For the text-containing cell, return its midpoint in (x, y) coordinate format. 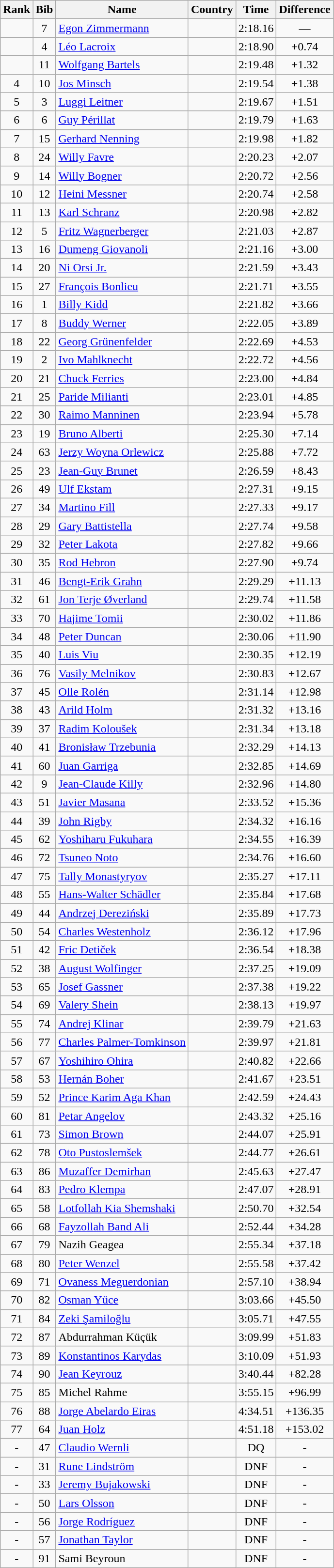
Yoshiharu Fukuhara (122, 839)
Peter Lakota (122, 544)
Dumeng Giovanoli (122, 249)
+17.73 (304, 913)
Oto Pustoslemšek (122, 1153)
Zeki Şamiloğlu (122, 1319)
Jerzy Woyna Orlewicz (122, 452)
2:45.63 (256, 1171)
Jeremy Bujakowski (122, 1485)
Billy Kidd (122, 305)
Yoshihiro Ohira (122, 1060)
2:19.54 (256, 83)
+3.89 (304, 323)
2:23.01 (256, 397)
2:27.90 (256, 563)
84 (45, 1319)
Hernán Boher (122, 1079)
+136.35 (304, 1411)
2:18.16 (256, 28)
+2.56 (304, 175)
+9.66 (304, 544)
2:39.79 (256, 1024)
2:31.14 (256, 692)
2:31.32 (256, 710)
Ivo Mahlknecht (122, 360)
2:26.59 (256, 470)
2:23.94 (256, 415)
2:21.71 (256, 286)
2:30.02 (256, 618)
Valery Shein (122, 1005)
Tally Monastyryov (122, 876)
Guy Périllat (122, 120)
+11.86 (304, 618)
2:38.13 (256, 1005)
Jean-Claude Killy (122, 784)
Juan Garriga (122, 765)
2:27.82 (256, 544)
Vasily Melnikov (122, 673)
Name (122, 10)
2:50.70 (256, 1208)
2:34.55 (256, 839)
+21.63 (304, 1024)
+21.81 (304, 1042)
Osman Yüce (122, 1300)
Rank (16, 10)
Difference (304, 10)
Gerhard Nenning (122, 139)
2:21.59 (256, 268)
Georg Grünenfelder (122, 342)
2:32.85 (256, 765)
Rune Lindström (122, 1466)
— (304, 28)
Luis Viu (122, 655)
+16.39 (304, 839)
2:29.74 (256, 600)
+2.07 (304, 157)
2:22.69 (256, 342)
Lotfollah Kia Shemshaki (122, 1208)
Abdurrahman Küçük (122, 1337)
87 (45, 1337)
80 (45, 1263)
2:35.27 (256, 876)
2:20.23 (256, 157)
+12.19 (304, 655)
2:22.72 (256, 360)
Martino Fill (122, 507)
Buddy Werner (122, 323)
36 (16, 673)
Michel Rahme (122, 1392)
2:30.06 (256, 637)
91 (45, 1558)
Hans-Walter Schädler (122, 895)
Nazih Geagea (122, 1245)
4:51.18 (256, 1429)
2:20.74 (256, 194)
Bengt-Erik Grahn (122, 581)
+13.18 (304, 729)
Peter Duncan (122, 637)
+13.16 (304, 710)
2:30.35 (256, 655)
2:20.98 (256, 212)
3:09.99 (256, 1337)
2:31.34 (256, 729)
2:47.07 (256, 1190)
Paride Milianti (122, 397)
Luggi Leitner (122, 102)
17 (16, 323)
+15.36 (304, 802)
Heini Messner (122, 194)
+96.99 (304, 1392)
+32.54 (304, 1208)
+37.18 (304, 1245)
86 (45, 1171)
François Bonlieu (122, 286)
Gary Battistella (122, 526)
+4.85 (304, 397)
2:27.74 (256, 526)
18 (16, 342)
+9.74 (304, 563)
2:40.82 (256, 1060)
2:35.89 (256, 913)
26 (16, 489)
2:35.84 (256, 895)
+1.32 (304, 65)
2:52.44 (256, 1226)
+7.72 (304, 452)
Rod Hebron (122, 563)
2:25.30 (256, 434)
+25.16 (304, 1116)
Pedro Klempa (122, 1190)
+34.28 (304, 1226)
+9.58 (304, 526)
Sami Beyroun (122, 1558)
Peter Wenzel (122, 1263)
+19.09 (304, 968)
83 (45, 1190)
59 (16, 1097)
Raimo Manninen (122, 415)
Fayzollah Band Ali (122, 1226)
+9.15 (304, 489)
2:19.98 (256, 139)
+7.14 (304, 434)
Tsuneo Noto (122, 858)
2:27.33 (256, 507)
Prince Karim Aga Khan (122, 1097)
August Wolfinger (122, 968)
Ovaness Meguerdonian (122, 1282)
Claudio Wernli (122, 1448)
+14.80 (304, 784)
3 (45, 102)
79 (45, 1245)
+37.42 (304, 1263)
28 (16, 526)
Olle Rolén (122, 692)
Muzaffer Demirhan (122, 1171)
3:03.66 (256, 1300)
2:21.82 (256, 305)
2:37.38 (256, 987)
Andrej Klinar (122, 1024)
Jos Minsch (122, 83)
2:27.31 (256, 489)
2:19.48 (256, 65)
+12.67 (304, 673)
Josef Gassner (122, 987)
+1.63 (304, 120)
2:36.12 (256, 931)
+28.91 (304, 1190)
Léo Lacroix (122, 47)
2:21.03 (256, 231)
2:37.25 (256, 968)
Javier Masana (122, 802)
Time (256, 10)
Radim Koloušek (122, 729)
2:23.00 (256, 378)
Bruno Alberti (122, 434)
+17.11 (304, 876)
2:25.88 (256, 452)
+3.00 (304, 249)
2:29.29 (256, 581)
2:41.67 (256, 1079)
+2.58 (304, 194)
+1.38 (304, 83)
Willy Favre (122, 157)
88 (45, 1411)
3:10.09 (256, 1355)
+1.82 (304, 139)
2:33.52 (256, 802)
+4.56 (304, 360)
2:44.07 (256, 1134)
2:43.32 (256, 1116)
3:55.15 (256, 1392)
2 (45, 360)
78 (45, 1153)
Bib (45, 10)
Wolfgang Bartels (122, 65)
+38.94 (304, 1282)
2:57.10 (256, 1282)
2:18.90 (256, 47)
+5.78 (304, 415)
+3.55 (304, 286)
+4.53 (304, 342)
2:30.83 (256, 673)
Simon Brown (122, 1134)
+24.43 (304, 1097)
Willy Bogner (122, 175)
2:55.58 (256, 1263)
+19.97 (304, 1005)
+19.22 (304, 987)
Konstantinos Karydas (122, 1355)
+11.90 (304, 637)
2:19.67 (256, 102)
Jorge Abelardo Eiras (122, 1411)
+22.66 (304, 1060)
90 (45, 1374)
2:39.97 (256, 1042)
Jon Terje Øverland (122, 600)
Lars Olsson (122, 1503)
+2.87 (304, 231)
+2.82 (304, 212)
+25.91 (304, 1134)
+14.69 (304, 765)
+11.58 (304, 600)
Ni Orsi Jr. (122, 268)
2:21.16 (256, 249)
Ulf Ekstam (122, 489)
Petar Angelov (122, 1116)
+11.13 (304, 581)
2:20.72 (256, 175)
+47.55 (304, 1319)
2:34.76 (256, 858)
Arild Holm (122, 710)
+3.66 (304, 305)
+17.96 (304, 931)
+16.60 (304, 858)
Juan Holz (122, 1429)
2:19.79 (256, 120)
+12.98 (304, 692)
Bronisław Trzebunia (122, 747)
2:36.54 (256, 950)
+27.47 (304, 1171)
DQ (256, 1448)
1 (45, 305)
+82.28 (304, 1374)
+18.38 (304, 950)
+45.50 (304, 1300)
+9.17 (304, 507)
Charles Westenholz (122, 931)
4:34.51 (256, 1411)
Charles Palmer-Tomkinson (122, 1042)
2:44.77 (256, 1153)
89 (45, 1355)
Jean-Guy Brunet (122, 470)
Fric Detiček (122, 950)
Jonathan Taylor (122, 1540)
+17.68 (304, 895)
81 (45, 1116)
Hajime Tomii (122, 618)
+1.51 (304, 102)
John Rigby (122, 821)
+8.43 (304, 470)
3:40.44 (256, 1374)
+4.84 (304, 378)
2:42.59 (256, 1097)
Fritz Wagnerberger (122, 231)
Chuck Ferries (122, 378)
2:32.96 (256, 784)
+26.61 (304, 1153)
2:22.05 (256, 323)
+0.74 (304, 47)
82 (45, 1300)
Karl Schranz (122, 212)
3:05.71 (256, 1319)
Jorge Rodríguez (122, 1521)
+153.02 (304, 1429)
2:34.32 (256, 821)
+51.83 (304, 1337)
+14.13 (304, 747)
Andrzej Dereziński (122, 913)
+23.51 (304, 1079)
Country (212, 10)
85 (45, 1392)
2:55.34 (256, 1245)
+51.93 (304, 1355)
66 (16, 1226)
Egon Zimmermann (122, 28)
+16.16 (304, 821)
+3.43 (304, 268)
Jean Keyrouz (122, 1374)
2:32.29 (256, 747)
